Provide the [x, y] coordinate of the cell's center where the given text is located.  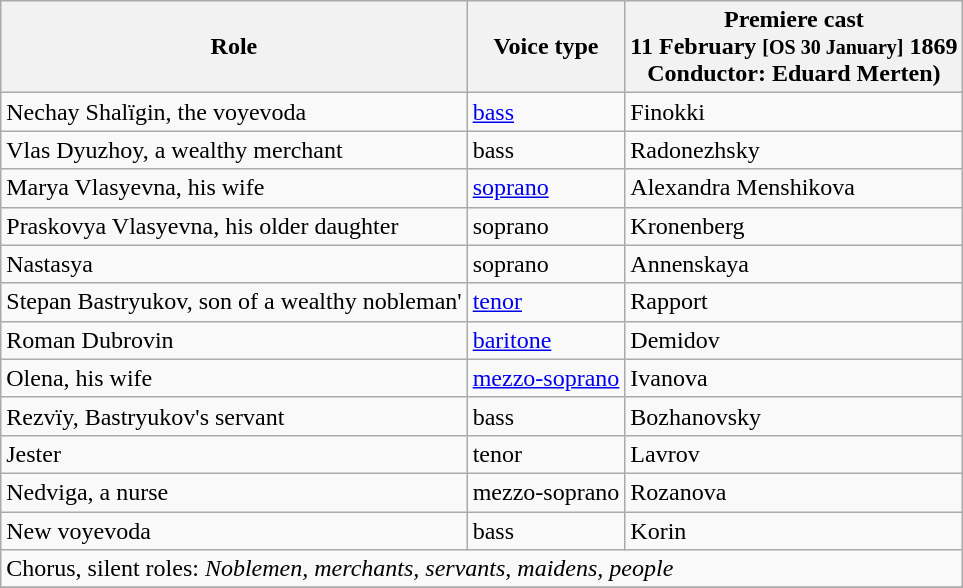
Marya Vlasyevna, his wife [234, 188]
Roman Dubrovin [234, 340]
Rezvïy, Bastryukov's servant [234, 416]
Nechay Shalïgin, the voyevoda [234, 112]
Rozanova [794, 492]
Annenskaya [794, 264]
Olena, his wife [234, 378]
Ivanova [794, 378]
Stepan Bastryukov, son of a wealthy nobleman' [234, 302]
Vlas Dyuzhoy, a wealthy merchant [234, 150]
Premiere cast11 February [OS 30 January] 1869Conductor: Eduard Merten) [794, 47]
Bozhanovsky [794, 416]
Demidov [794, 340]
Finokki [794, 112]
Jester [234, 454]
Nastasya [234, 264]
Nedviga, a nurse [234, 492]
Praskovya Vlasyevna, his older daughter [234, 226]
Chorus, silent roles: Noblemen, merchants, servants, maidens, people [482, 569]
Korin [794, 531]
Radonezhsky [794, 150]
Alexandra Menshikova [794, 188]
New voyevoda [234, 531]
Role [234, 47]
Kronenberg [794, 226]
Lavrov [794, 454]
Voice type [546, 47]
Rapport [794, 302]
baritone [546, 340]
